Determine the [X, Y] coordinate at the center of the cell enclosing the given text.  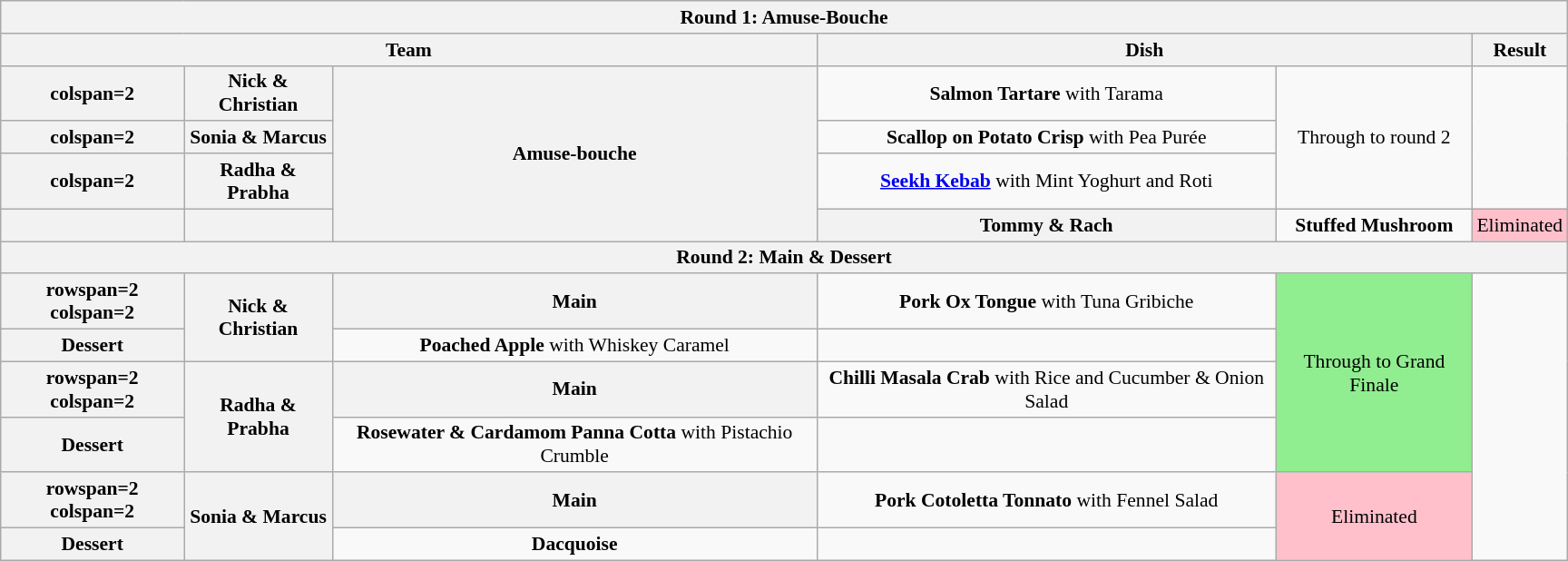
Tommy & Rach [1046, 225]
Round 2: Main & Dessert [784, 258]
Rosewater & Cardamom Panna Cotta with Pistachio Crumble [574, 445]
Dacquoise [574, 545]
Team [408, 50]
Chilli Masala Crab with Rice and Cucumber & Onion Salad [1046, 389]
Round 1: Amuse-Bouche [784, 17]
Pork Cotoletta Tonnato with Fennel Salad [1046, 501]
Poached Apple with Whiskey Caramel [574, 346]
Dish [1144, 50]
Salmon Tartare with Tarama [1046, 93]
Stuffed Mushroom [1374, 225]
Scallop on Potato Crisp with Pea Purée [1046, 138]
Pork Ox Tongue with Tuna Gribiche [1046, 301]
Amuse-bouche [574, 153]
Seekh Kebab with Mint Yoghurt and Roti [1046, 182]
Through to Grand Finale [1374, 374]
Through to round 2 [1374, 137]
Result [1519, 50]
